Extract the [X, Y] coordinate from the center of the cell holding the provided text.  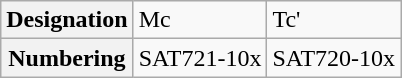
SAT721-10x [200, 58]
Tc' [334, 20]
SAT720-10x [334, 58]
Numbering [67, 58]
Designation [67, 20]
Mc [200, 20]
